Extract the (x, y) coordinate from the center of the cell holding the provided text.  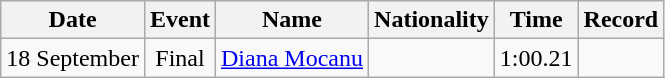
Record (621, 20)
Nationality (432, 20)
Date (73, 20)
Name (292, 20)
Time (536, 20)
1:00.21 (536, 58)
Event (180, 20)
Diana Mocanu (292, 58)
Final (180, 58)
18 September (73, 58)
